From the cell containing the given text, extract its center point as (X, Y) coordinate. 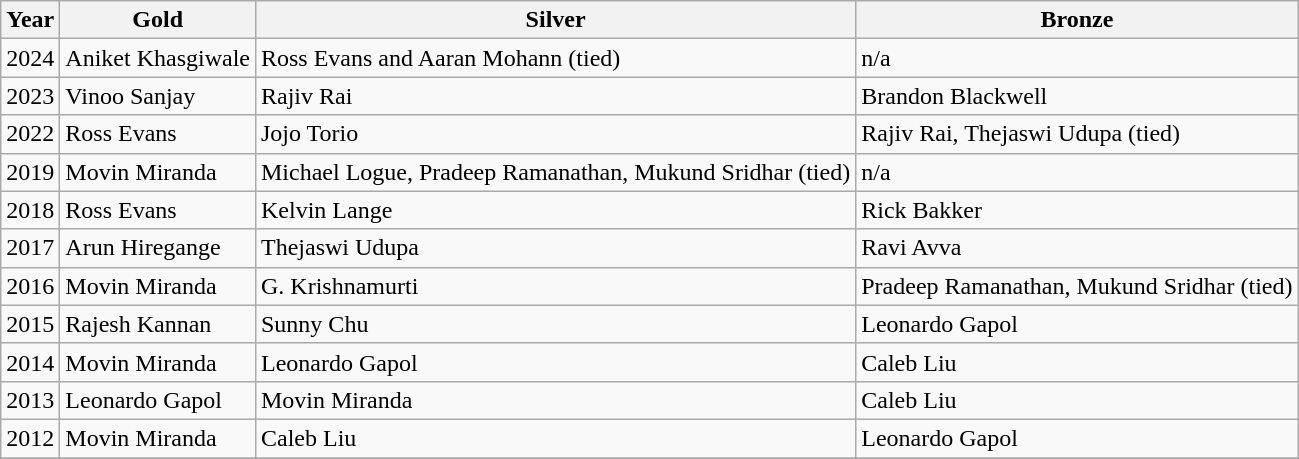
Year (30, 20)
G. Krishnamurti (555, 286)
Rajiv Rai (555, 96)
Rajesh Kannan (158, 324)
Gold (158, 20)
Bronze (1077, 20)
Rajiv Rai, Thejaswi Udupa (tied) (1077, 134)
Pradeep Ramanathan, Mukund Sridhar (tied) (1077, 286)
2017 (30, 248)
Silver (555, 20)
2012 (30, 438)
2014 (30, 362)
Michael Logue, Pradeep Ramanathan, Mukund Sridhar (tied) (555, 172)
Sunny Chu (555, 324)
2018 (30, 210)
Thejaswi Udupa (555, 248)
2019 (30, 172)
Aniket Khasgiwale (158, 58)
Brandon Blackwell (1077, 96)
2022 (30, 134)
Ross Evans and Aaran Mohann (tied) (555, 58)
2013 (30, 400)
2024 (30, 58)
2016 (30, 286)
Rick Bakker (1077, 210)
Vinoo Sanjay (158, 96)
Ravi Avva (1077, 248)
Kelvin Lange (555, 210)
2015 (30, 324)
2023 (30, 96)
Arun Hiregange (158, 248)
Jojo Torio (555, 134)
